Identify which cell holds the provided text, then report its [X, Y] central coordinate. 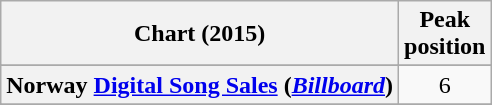
Chart (2015) [200, 34]
6 [445, 85]
Peak position [445, 34]
Norway Digital Song Sales (Billboard) [200, 85]
